Detect which cell encompasses the target text, then output its [X, Y] center coordinate. 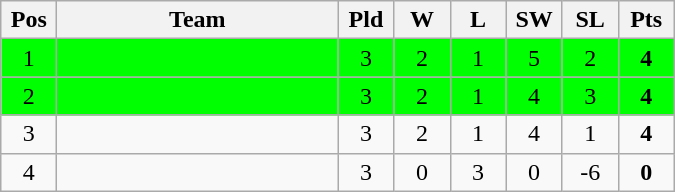
W [422, 20]
SW [534, 20]
SL [590, 20]
Pts [646, 20]
5 [534, 58]
-6 [590, 172]
Team [198, 20]
Pld [366, 20]
L [478, 20]
Pos [29, 20]
